Output the (x, y) coordinate of the center of the cell containing the given text.  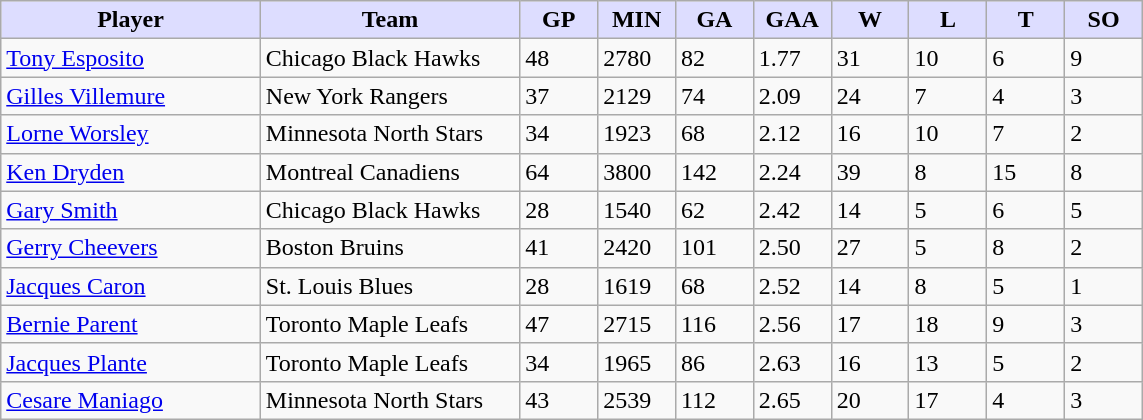
T (1026, 20)
Ken Dryden (131, 172)
43 (559, 400)
Gerry Cheevers (131, 248)
Boston Bruins (390, 248)
L (948, 20)
15 (1026, 172)
62 (714, 210)
Team (390, 20)
2.56 (792, 324)
2.42 (792, 210)
1619 (637, 286)
GA (714, 20)
41 (559, 248)
2.52 (792, 286)
86 (714, 362)
Player (131, 20)
20 (870, 400)
3800 (637, 172)
GAA (792, 20)
2.09 (792, 96)
Cesare Maniago (131, 400)
Montreal Canadiens (390, 172)
31 (870, 58)
2539 (637, 400)
1965 (637, 362)
2.12 (792, 134)
Tony Esposito (131, 58)
2715 (637, 324)
47 (559, 324)
Lorne Worsley (131, 134)
Gary Smith (131, 210)
112 (714, 400)
2420 (637, 248)
SO (1104, 20)
2129 (637, 96)
GP (559, 20)
27 (870, 248)
1 (1104, 286)
64 (559, 172)
18 (948, 324)
1.77 (792, 58)
142 (714, 172)
82 (714, 58)
Jacques Plante (131, 362)
Gilles Villemure (131, 96)
New York Rangers (390, 96)
37 (559, 96)
1540 (637, 210)
2.50 (792, 248)
Bernie Parent (131, 324)
13 (948, 362)
101 (714, 248)
1923 (637, 134)
St. Louis Blues (390, 286)
MIN (637, 20)
W (870, 20)
74 (714, 96)
24 (870, 96)
Jacques Caron (131, 286)
48 (559, 58)
2.65 (792, 400)
2780 (637, 58)
2.24 (792, 172)
116 (714, 324)
39 (870, 172)
2.63 (792, 362)
